For the text-containing cell, return its midpoint in (X, Y) coordinate format. 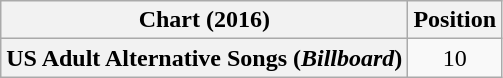
Chart (2016) (204, 20)
10 (455, 58)
US Adult Alternative Songs (Billboard) (204, 58)
Position (455, 20)
